Pinpoint the cell where the given text exists, returning its (x, y) midpoint coordinate. 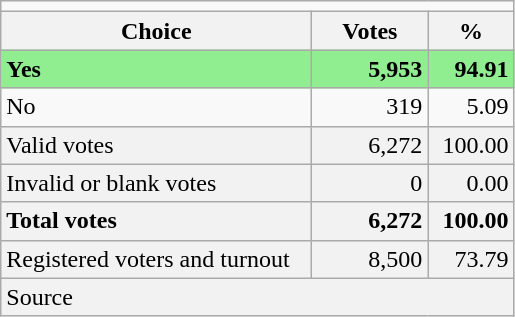
73.79 (471, 259)
Invalid or blank votes (156, 183)
Yes (156, 69)
Votes (370, 31)
5.09 (471, 107)
% (471, 31)
5,953 (370, 69)
0 (370, 183)
8,500 (370, 259)
0.00 (471, 183)
319 (370, 107)
Source (258, 297)
No (156, 107)
Registered voters and turnout (156, 259)
94.91 (471, 69)
Total votes (156, 221)
Valid votes (156, 145)
Choice (156, 31)
